Locate the cell with the specified text and output its [X, Y] center coordinate. 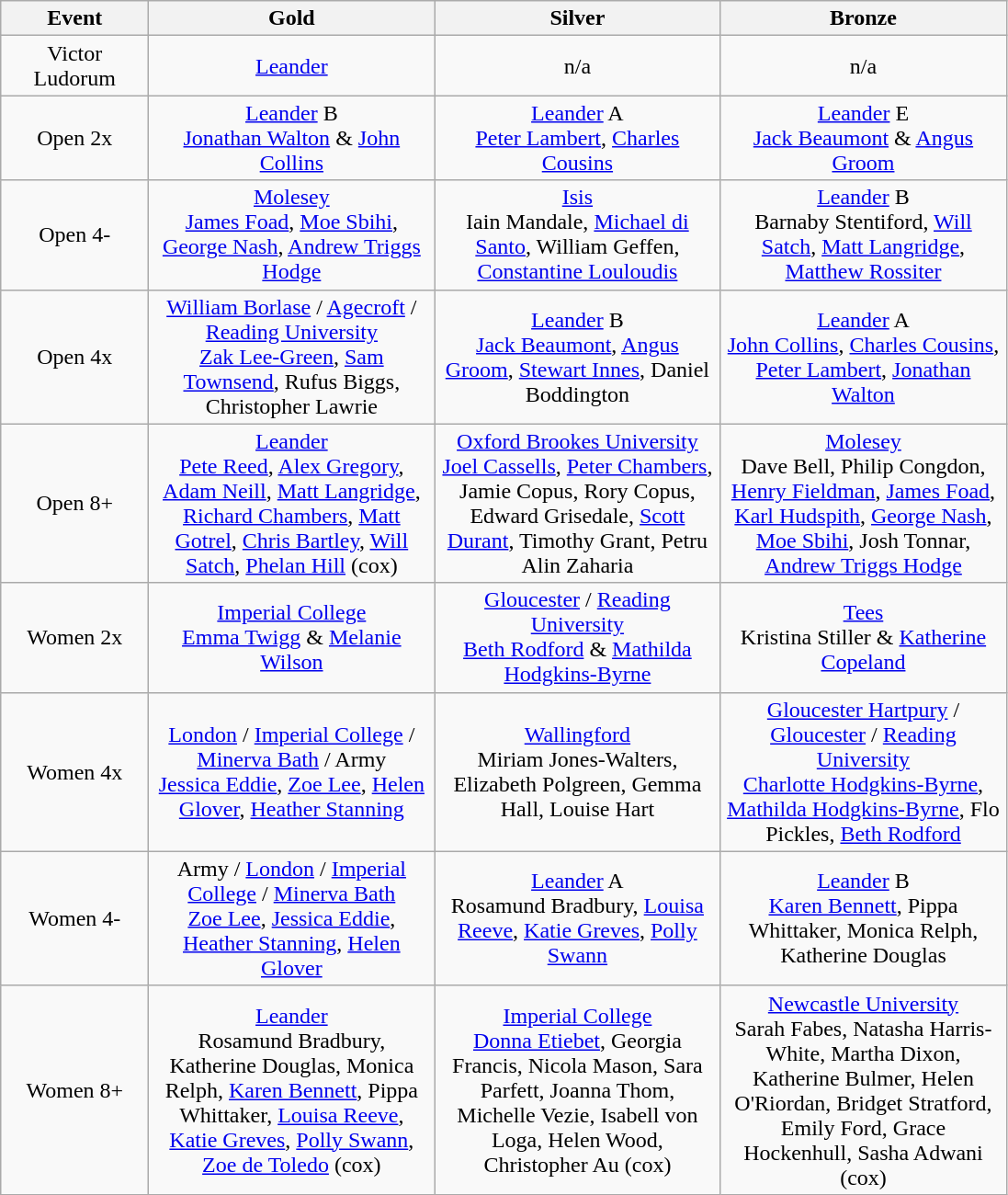
Gold [292, 18]
Gloucester Hartpury / Gloucester / Reading UniversityCharlotte Hodgkins-Byrne, Mathilda Hodgkins-Byrne, Flo Pickles, Beth Rodford [864, 772]
Silver [577, 18]
Army / London / Imperial College / Minerva Bath Zoe Lee, Jessica Eddie, Heather Stanning, Helen Glover [292, 918]
WallingfordMiriam Jones-Walters, Elizabeth Polgreen, Gemma Hall, Louise Hart [577, 772]
Leander ARosamund Bradbury, Louisa Reeve, Katie Greves, Polly Swann [577, 918]
Women 2x [75, 638]
Leander [292, 66]
Open 4- [75, 235]
TeesKristina Stiller & Katherine Copeland [864, 638]
IsisIain Mandale, Michael di Santo, William Geffen, Constantine Louloudis [577, 235]
Leander AJohn Collins, Charles Cousins, Peter Lambert, Jonathan Walton [864, 357]
Leander APeter Lambert, Charles Cousins [577, 138]
Women 8+ [75, 1090]
Open 4x [75, 357]
Oxford Brookes UniversityJoel Cassells, Peter Chambers, Jamie Copus, Rory Copus, Edward Grisedale, Scott Durant, Timothy Grant, Petru Alin Zaharia [577, 504]
Leander BJack Beaumont, Angus Groom, Stewart Innes, Daniel Boddington [577, 357]
LeanderPete Reed, Alex Gregory, Adam Neill, Matt Langridge, Richard Chambers, Matt Gotrel, Chris Bartley, Will Satch, Phelan Hill (cox) [292, 504]
Gloucester / Reading UniversityBeth Rodford & Mathilda Hodgkins-Byrne [577, 638]
Victor Ludorum [75, 66]
London / Imperial College / Minerva Bath / ArmyJessica Eddie, Zoe Lee, Helen Glover, Heather Stanning [292, 772]
Bronze [864, 18]
Women 4- [75, 918]
Leander BKaren Bennett, Pippa Whittaker, Monica Relph, Katherine Douglas [864, 918]
Molesey James Foad, Moe Sbihi, George Nash, Andrew Triggs Hodge [292, 235]
Leander EJack Beaumont & Angus Groom [864, 138]
Women 4x [75, 772]
Imperial CollegeEmma Twigg & Melanie Wilson [292, 638]
William Borlase / Agecroft / Reading UniversityZak Lee-Green, Sam Townsend, Rufus Biggs, Christopher Lawrie [292, 357]
Open 8+ [75, 504]
Leander BJonathan Walton & John Collins [292, 138]
Event [75, 18]
Open 2x [75, 138]
Leander BBarnaby Stentiford, Will Satch, Matt Langridge, Matthew Rossiter [864, 235]
MoleseyDave Bell, Philip Congdon, Henry Fieldman, James Foad, Karl Hudspith, George Nash, Moe Sbihi, Josh Tonnar, Andrew Triggs Hodge [864, 504]
